Find where the given text appears and provide that cell's center as [x, y] coordinate. 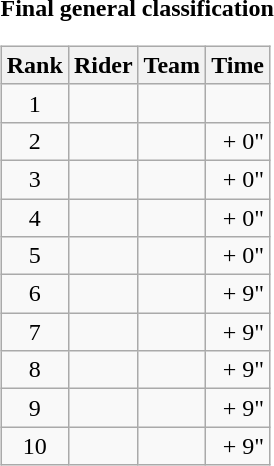
2 [34, 141]
5 [34, 256]
4 [34, 217]
3 [34, 179]
6 [34, 294]
Rank [34, 65]
9 [34, 408]
Rider [103, 65]
7 [34, 332]
Team [172, 65]
8 [34, 370]
10 [34, 446]
Time [238, 65]
1 [34, 103]
